For the text-containing cell, return its midpoint in [X, Y] coordinate format. 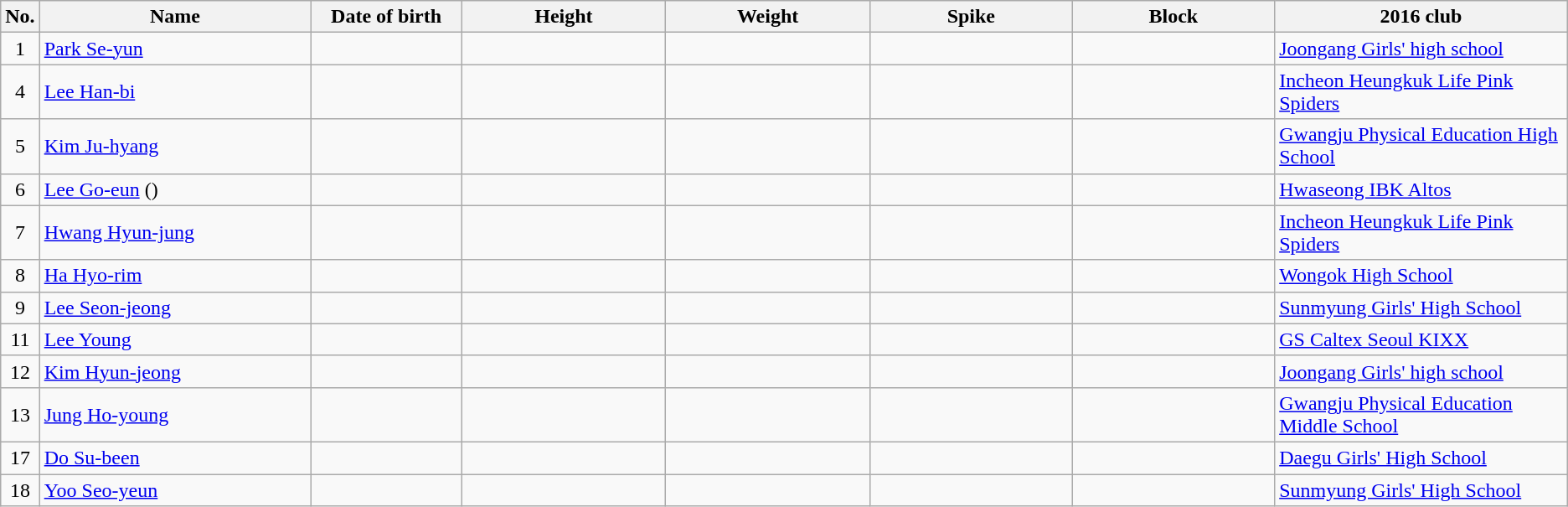
Jung Ho-young [175, 414]
Weight [768, 17]
Spike [972, 17]
Kim Ju-hyang [175, 146]
1 [20, 49]
Gwangju Physical Education High School [1421, 146]
2016 club [1421, 17]
Lee Han-bi [175, 92]
Kim Hyun-jeong [175, 371]
Lee Young [175, 339]
Name [175, 17]
Lee Go-eun () [175, 189]
9 [20, 308]
Height [563, 17]
Block [1173, 17]
13 [20, 414]
8 [20, 276]
Lee Seon-jeong [175, 308]
Date of birth [386, 17]
12 [20, 371]
No. [20, 17]
Ha Hyo-rim [175, 276]
4 [20, 92]
7 [20, 233]
Yoo Seo-yeun [175, 490]
Do Su-been [175, 458]
Wongok High School [1421, 276]
Gwangju Physical Education Middle School [1421, 414]
5 [20, 146]
Daegu Girls' High School [1421, 458]
Park Se-yun [175, 49]
11 [20, 339]
17 [20, 458]
6 [20, 189]
Hwang Hyun-jung [175, 233]
GS Caltex Seoul KIXX [1421, 339]
Hwaseong IBK Altos [1421, 189]
18 [20, 490]
